Provide the (X, Y) coordinate of the cell's center where the given text is located.  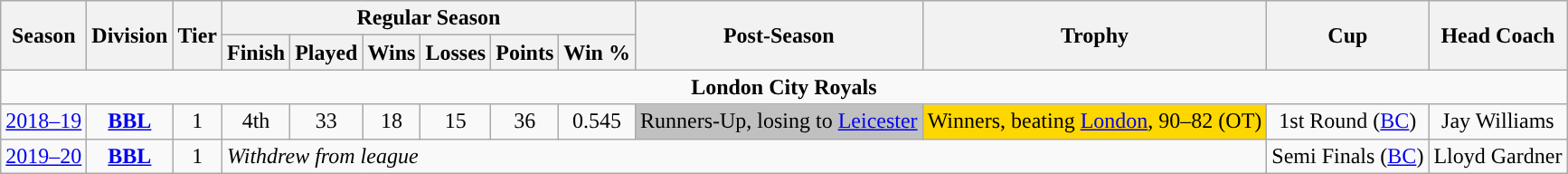
Wins (392, 53)
Division (130, 35)
Points (524, 53)
Win % (597, 53)
London City Royals (784, 87)
0.545 (597, 121)
Season (43, 35)
Losses (456, 53)
1st Round (BC) (1347, 121)
Regular Season (429, 18)
Trophy (1094, 35)
Head Coach (1497, 35)
18 (392, 121)
2018–19 (43, 121)
Runners-Up, losing to Leicester (779, 121)
15 (456, 121)
33 (326, 121)
Semi Finals (BC) (1347, 156)
Tier (197, 35)
Lloyd Gardner (1497, 156)
Post-Season (779, 35)
Winners, beating London, 90–82 (OT) (1094, 121)
Cup (1347, 35)
Finish (257, 53)
36 (524, 121)
Played (326, 53)
Jay Williams (1497, 121)
2019–20 (43, 156)
4th (257, 121)
Withdrew from league (745, 156)
